Detect which cell encompasses the target text, then output its (x, y) center coordinate. 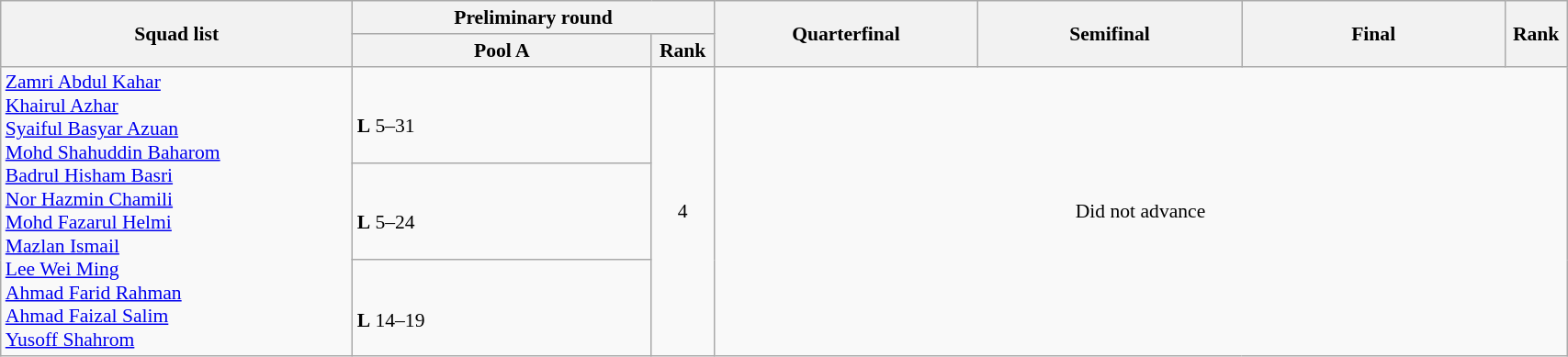
L 5–31 (502, 114)
L 5–24 (502, 211)
Final (1374, 33)
Did not advance (1140, 211)
4 (682, 211)
Preliminary round (534, 17)
Quarterfinal (845, 33)
Squad list (176, 33)
Pool A (502, 50)
L 14–19 (502, 308)
Semifinal (1110, 33)
